Return the (X, Y) coordinate for the center point of the cell that contains the specified text.  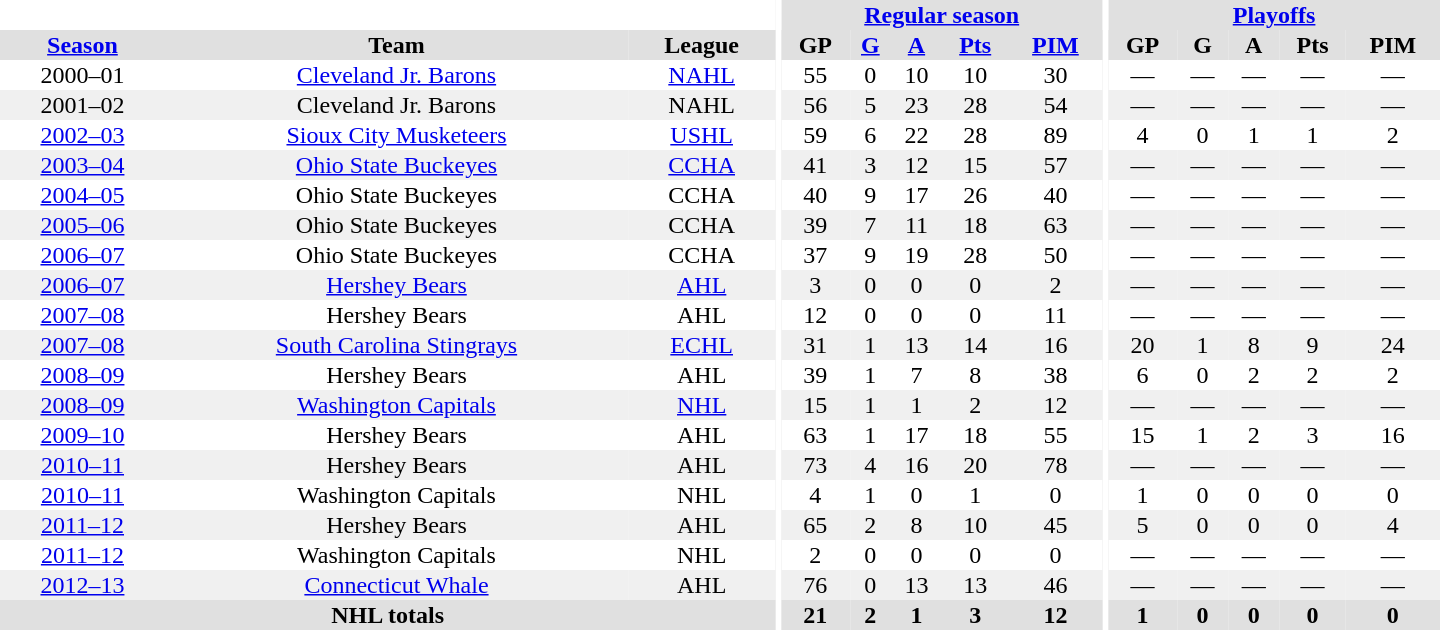
57 (1055, 165)
59 (816, 135)
54 (1055, 105)
Playoffs (1274, 15)
League (702, 45)
14 (975, 345)
26 (975, 195)
Team (396, 45)
22 (916, 135)
2002–03 (82, 135)
2009–10 (82, 435)
2000–01 (82, 75)
2005–06 (82, 225)
76 (816, 585)
Sioux City Musketeers (396, 135)
South Carolina Stingrays (396, 345)
73 (816, 465)
ECHL (702, 345)
Season (82, 45)
24 (1393, 345)
65 (816, 525)
89 (1055, 135)
2001–02 (82, 105)
19 (916, 255)
NHL totals (388, 615)
21 (816, 615)
38 (1055, 375)
31 (816, 345)
46 (1055, 585)
50 (1055, 255)
2012–13 (82, 585)
2004–05 (82, 195)
41 (816, 165)
2003–04 (82, 165)
45 (1055, 525)
USHL (702, 135)
56 (816, 105)
Connecticut Whale (396, 585)
37 (816, 255)
30 (1055, 75)
23 (916, 105)
Regular season (942, 15)
78 (1055, 465)
